For the text-containing cell, return its midpoint in [x, y] coordinate format. 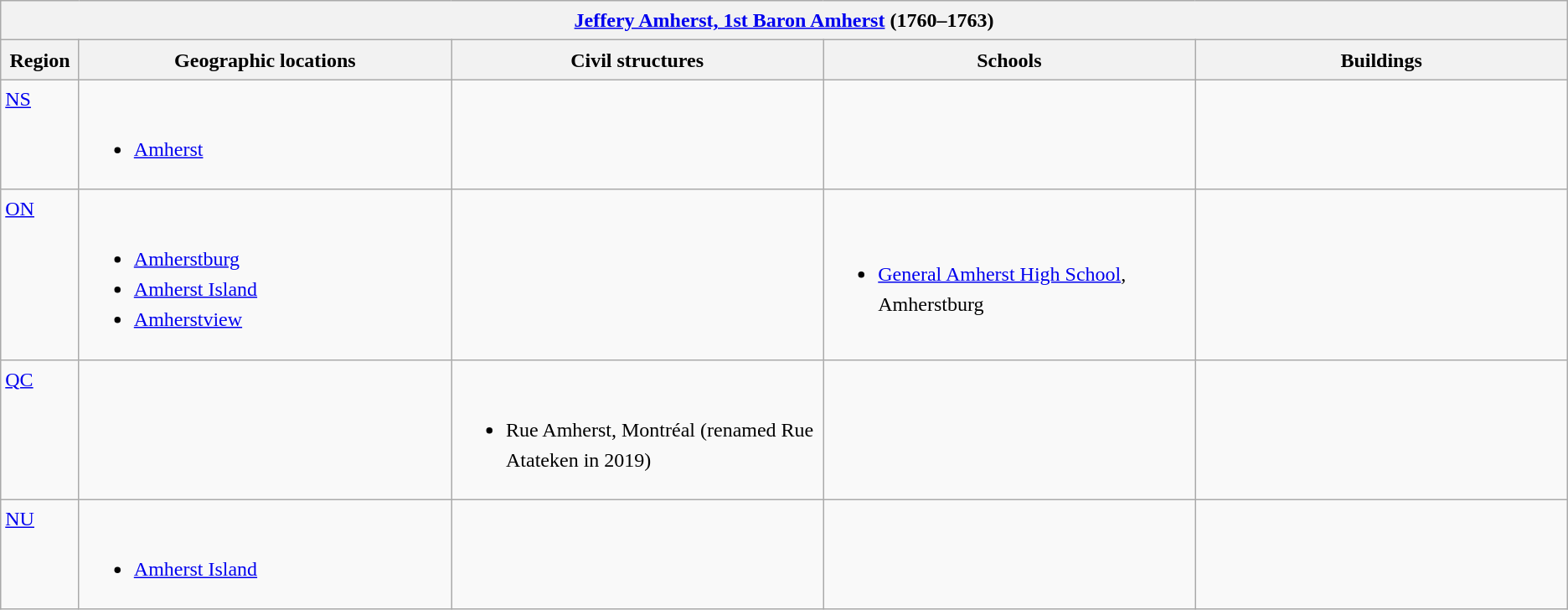
Schools [1009, 60]
ON [40, 275]
Amherst Island [265, 555]
Buildings [1381, 60]
NS [40, 134]
Jeffery Amherst, 1st Baron Amherst (1760–1763) [784, 20]
General Amherst High School, Amherstburg [1009, 275]
QC [40, 429]
Region [40, 60]
AmherstburgAmherst IslandAmherstview [265, 275]
Geographic locations [265, 60]
Rue Amherst, Montréal (renamed Rue Atateken in 2019) [637, 429]
Amherst [265, 134]
NU [40, 555]
Civil structures [637, 60]
